Scan for the cell matching the given text and deliver its [x, y] coordinate at center. 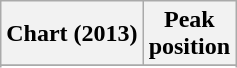
Peakposition [189, 34]
Chart (2013) [72, 34]
